Identify which cell holds the provided text, then report its (x, y) central coordinate. 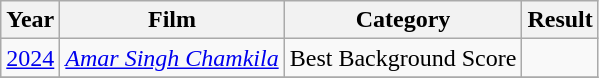
Category (403, 20)
Best Background Score (403, 58)
Year (30, 20)
Amar Singh Chamkila (172, 58)
Film (172, 20)
2024 (30, 58)
Result (560, 20)
